Return (x, y) of the center of cell containing provided text 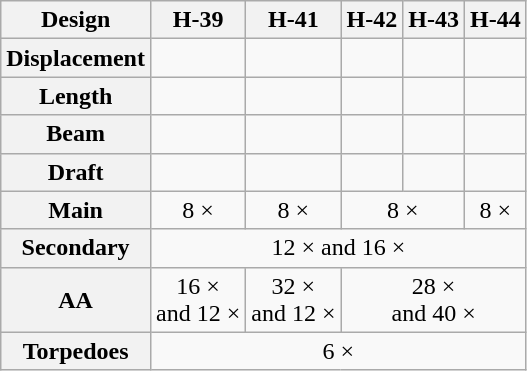
Displacement (76, 58)
Main (76, 210)
Torpedoes (76, 351)
Design (76, 20)
Secondary (76, 248)
AA (76, 300)
H-42 (372, 20)
Length (76, 96)
16 × and 12 × (198, 300)
28 × and 40 × (434, 300)
Draft (76, 172)
H-39 (198, 20)
6 × (338, 351)
H-44 (495, 20)
32 × and 12 × (294, 300)
H-43 (434, 20)
H-41 (294, 20)
Beam (76, 134)
12 × and 16 × (338, 248)
